Return the (X, Y) coordinate for the center point of the cell that contains the specified text.  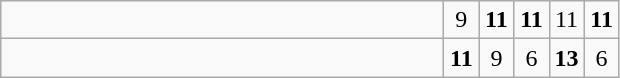
13 (566, 58)
